Search for the cell housing the specified text and yield its [X, Y] center coordinate. 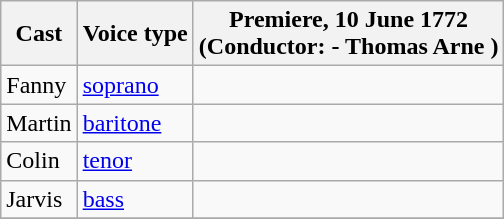
Colin [39, 161]
bass [135, 199]
Cast [39, 34]
Fanny [39, 85]
Voice type [135, 34]
tenor [135, 161]
Jarvis [39, 199]
soprano [135, 85]
baritone [135, 123]
Premiere, 10 June 1772 (Conductor: - Thomas Arne ) [348, 34]
Martin [39, 123]
